Pinpoint the cell where the given text exists, returning its [x, y] midpoint coordinate. 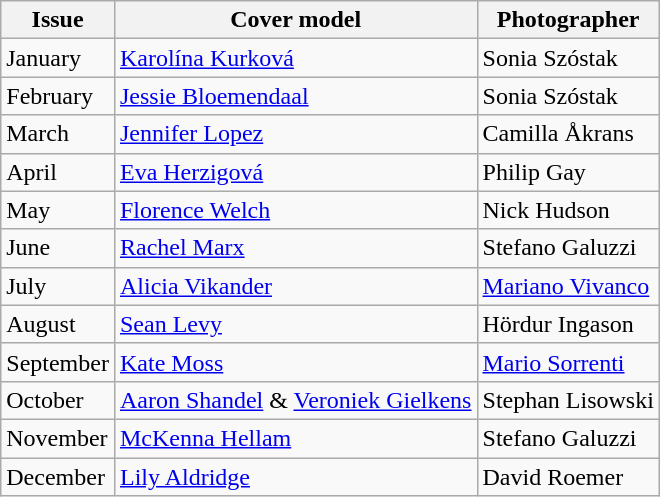
April [58, 172]
March [58, 134]
Florence Welch [296, 210]
Rachel Marx [296, 248]
David Roemer [568, 477]
Mariano Vivanco [568, 286]
McKenna Hellam [296, 438]
September [58, 362]
Alicia Vikander [296, 286]
Jessie Bloemendaal [296, 96]
Philip Gay [568, 172]
December [58, 477]
Sean Levy [296, 324]
October [58, 400]
May [58, 210]
Kate Moss [296, 362]
June [58, 248]
Hördur Ingason [568, 324]
Stephan Lisowski [568, 400]
August [58, 324]
Mario Sorrenti [568, 362]
Karolína Kurková [296, 58]
November [58, 438]
Photographer [568, 20]
Nick Hudson [568, 210]
February [58, 96]
Jennifer Lopez [296, 134]
Lily Aldridge [296, 477]
Camilla Åkrans [568, 134]
Cover model [296, 20]
July [58, 286]
Issue [58, 20]
Aaron Shandel & Veroniek Gielkens [296, 400]
Eva Herzigová [296, 172]
January [58, 58]
